Search for the cell housing the specified text and yield its (x, y) center coordinate. 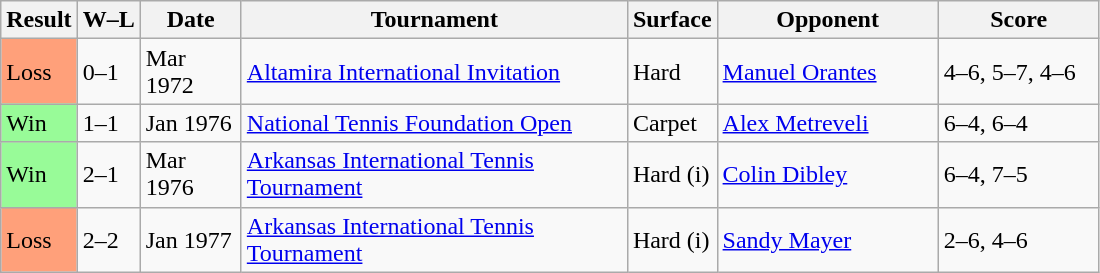
Surface (672, 20)
Tournament (434, 20)
Jan 1977 (190, 240)
2–1 (108, 174)
Score (1018, 20)
Mar 1972 (190, 72)
Result (39, 20)
Mar 1976 (190, 174)
2–2 (108, 240)
Hard (672, 72)
6–4, 7–5 (1018, 174)
Altamira International Invitation (434, 72)
Manuel Orantes (828, 72)
Colin Dibley (828, 174)
1–1 (108, 123)
Sandy Mayer (828, 240)
Carpet (672, 123)
Jan 1976 (190, 123)
W–L (108, 20)
4–6, 5–7, 4–6 (1018, 72)
Opponent (828, 20)
National Tennis Foundation Open (434, 123)
0–1 (108, 72)
Date (190, 20)
Alex Metreveli (828, 123)
6–4, 6–4 (1018, 123)
2–6, 4–6 (1018, 240)
